Determine the [x, y] coordinate at the center of the cell enclosing the given text.  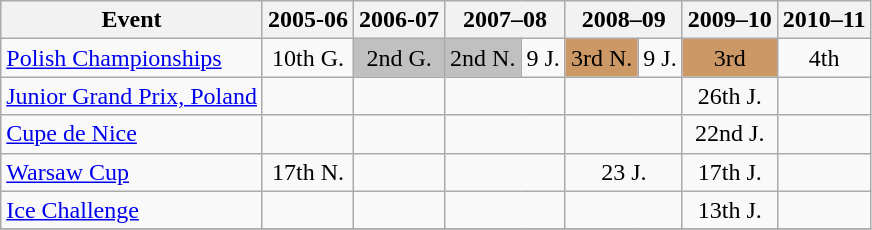
Warsaw Cup [132, 172]
Event [132, 20]
2005-06 [308, 20]
2007–08 [506, 20]
10th G. [308, 58]
Polish Championships [132, 58]
2008–09 [624, 20]
2nd N. [483, 58]
26th J. [730, 96]
4th [824, 58]
23 J. [624, 172]
2009–10 [730, 20]
2006-07 [400, 20]
17th N. [308, 172]
2nd G. [400, 58]
Cupe de Nice [132, 134]
Ice Challenge [132, 210]
3rd [730, 58]
17th J. [730, 172]
13th J. [730, 210]
3rd N. [601, 58]
2010–11 [824, 20]
Junior Grand Prix, Poland [132, 96]
22nd J. [730, 134]
